Find where the given text appears and provide that cell's center as (X, Y) coordinate. 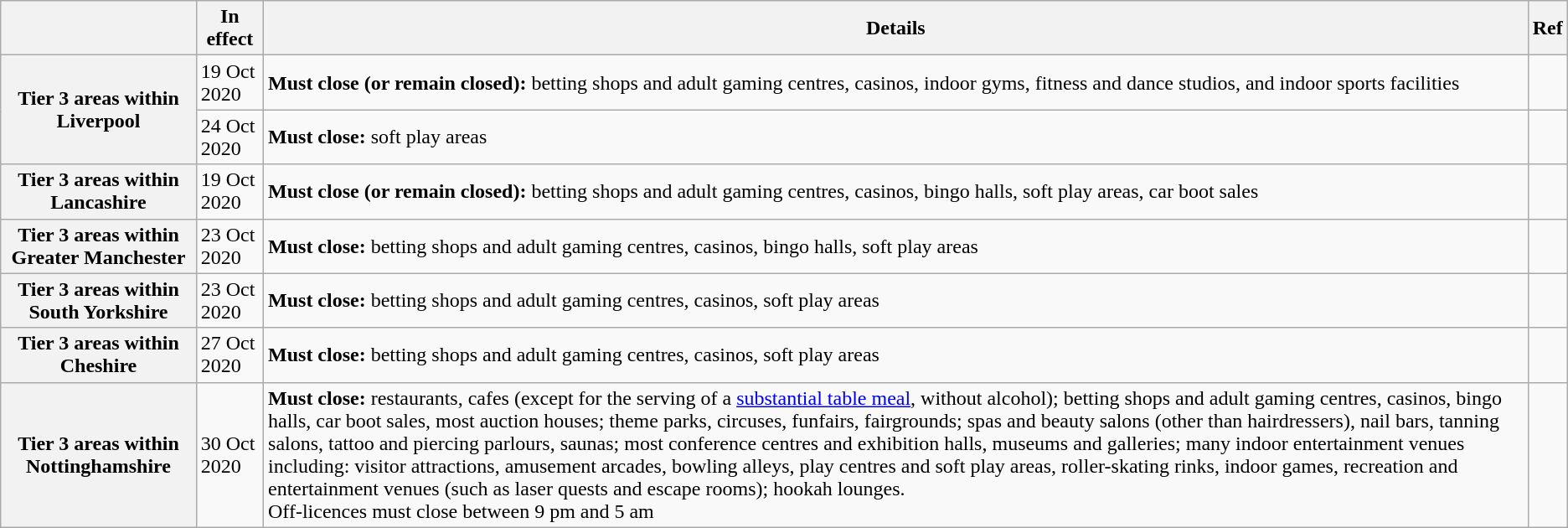
Tier 3 areas within Cheshire (99, 355)
27 Oct 2020 (230, 355)
In effect (230, 28)
Must close (or remain closed): betting shops and adult gaming centres, casinos, bingo halls, soft play areas, car boot sales (896, 191)
30 Oct 2020 (230, 454)
Tier 3 areas within Lancashire (99, 191)
Tier 3 areas within Liverpool (99, 110)
Tier 3 areas within Greater Manchester (99, 246)
Must close (or remain closed): betting shops and adult gaming centres, casinos, indoor gyms, fitness and dance studios, and indoor sports facilities (896, 82)
Tier 3 areas within Nottinghamshire (99, 454)
Tier 3 areas within South Yorkshire (99, 300)
Details (896, 28)
Must close: betting shops and adult gaming centres, casinos, bingo halls, soft play areas (896, 246)
24 Oct 2020 (230, 137)
Must close: soft play areas (896, 137)
Ref (1548, 28)
